Capture the cell that displays the provided text and extract its [X, Y] central coordinate. 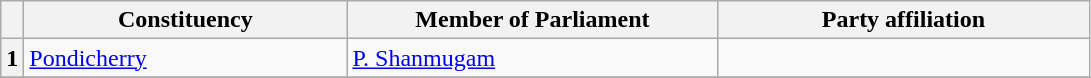
P. Shanmugam [532, 58]
Party affiliation [904, 20]
Member of Parliament [532, 20]
Constituency [186, 20]
Pondicherry [186, 58]
1 [12, 58]
